Return the (x, y) coordinate for the center point of the cell that contains the specified text.  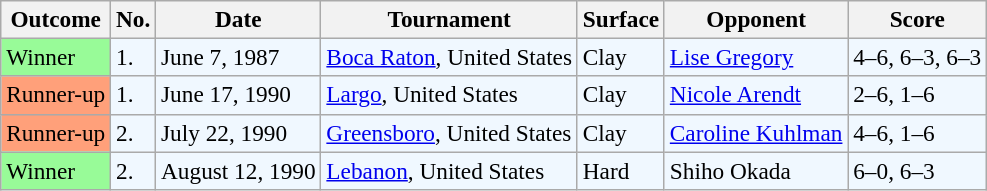
Tournament (449, 19)
Shiho Okada (756, 170)
Surface (620, 19)
Date (238, 19)
Caroline Kuhlman (756, 133)
Lebanon, United States (449, 170)
July 22, 1990 (238, 133)
August 12, 1990 (238, 170)
Opponent (756, 19)
No. (134, 19)
June 17, 1990 (238, 95)
Hard (620, 170)
2–6, 1–6 (918, 95)
Boca Raton, United States (449, 57)
Score (918, 19)
Nicole Arendt (756, 95)
Greensboro, United States (449, 133)
6–0, 6–3 (918, 170)
4–6, 1–6 (918, 133)
Lise Gregory (756, 57)
Largo, United States (449, 95)
4–6, 6–3, 6–3 (918, 57)
June 7, 1987 (238, 57)
Outcome (56, 19)
